Return (x, y) of the center of cell containing provided text 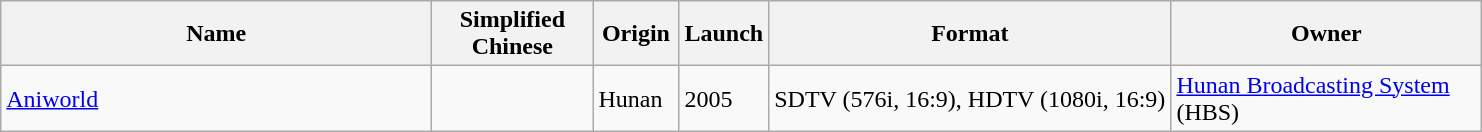
Launch (724, 34)
Hunan Broadcasting System (HBS) (1326, 98)
Format (970, 34)
Simplified Chinese (512, 34)
2005 (724, 98)
Name (216, 34)
Aniworld (216, 98)
Hunan (636, 98)
Origin (636, 34)
SDTV (576i, 16:9), HDTV (1080i, 16:9) (970, 98)
Owner (1326, 34)
